Detect which cell encompasses the target text, then output its (X, Y) center coordinate. 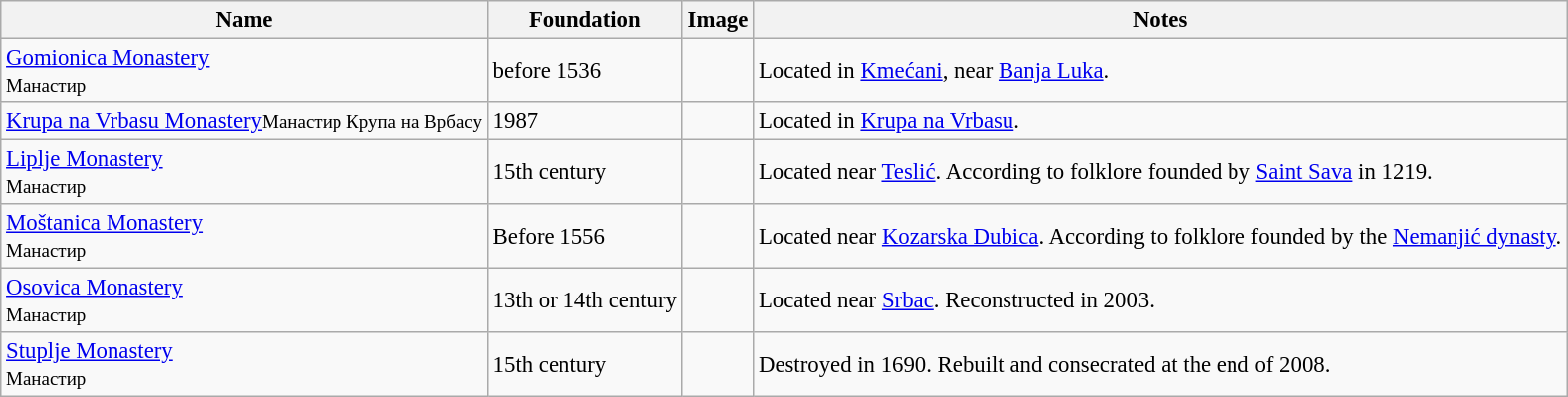
Before 1556 (584, 237)
Located in Krupa na Vrbasu. (1161, 121)
13th or 14th century (584, 300)
Gomionica MonasteryМанастир (245, 72)
Located near Teslić. According to folklore founded by Saint Sava in 1219. (1161, 173)
Liplje MonasteryМанастир (245, 173)
Located in Kmećani, near Banja Luka. (1161, 72)
Located near Srbac. Reconstructed in 2003. (1161, 300)
Stuplje MonasteryМанастир (245, 364)
Image (717, 20)
Osovica MonasteryМанастир (245, 300)
Destroyed in 1690. Rebuilt and consecrated at the end of 2008. (1161, 364)
Foundation (584, 20)
Krupa na Vrbasu MonasteryМанастир Крупа на Врбасу (245, 121)
Moštanica MonasteryМанастир (245, 237)
Located near Kozarska Dubica. According to folklore founded by the Nemanjić dynasty. (1161, 237)
Name (245, 20)
Notes (1161, 20)
1987 (584, 121)
before 1536 (584, 72)
